Return [X, Y] of the center of cell containing provided text 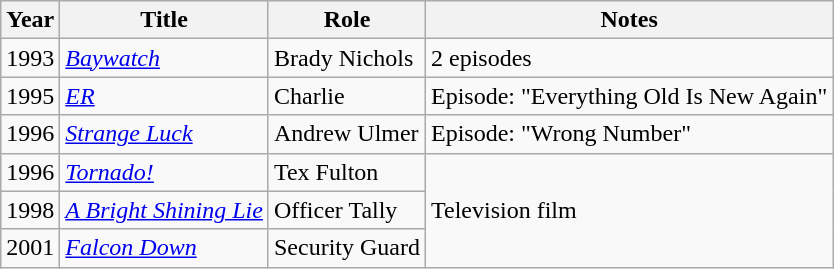
Security Guard [346, 248]
1993 [30, 58]
2001 [30, 248]
1995 [30, 96]
2 episodes [628, 58]
Brady Nichols [346, 58]
ER [164, 96]
Year [30, 20]
Role [346, 20]
Charlie [346, 96]
Episode: "Everything Old Is New Again" [628, 96]
A Bright Shining Lie [164, 210]
Andrew Ulmer [346, 134]
Television film [628, 210]
Tex Fulton [346, 172]
Falcon Down [164, 248]
Title [164, 20]
1998 [30, 210]
Strange Luck [164, 134]
Notes [628, 20]
Episode: "Wrong Number" [628, 134]
Officer Tally [346, 210]
Baywatch [164, 58]
Tornado! [164, 172]
